Return the [X, Y] coordinate for the center point of the cell that contains the specified text.  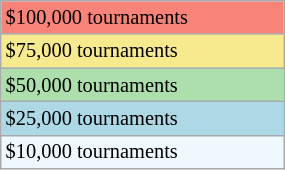
$75,000 tournaments [142, 51]
$100,000 tournaments [142, 17]
$25,000 tournaments [142, 118]
$50,000 tournaments [142, 85]
$10,000 tournaments [142, 152]
